Determine the [X, Y] coordinate at the center of the cell enclosing the given text.  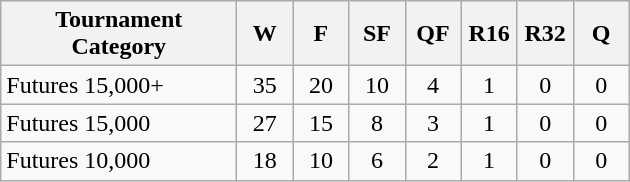
F [321, 34]
SF [377, 34]
18 [265, 161]
4 [433, 85]
27 [265, 123]
6 [377, 161]
Futures 15,000+ [119, 85]
Futures 15,000 [119, 123]
Futures 10,000 [119, 161]
3 [433, 123]
R32 [545, 34]
2 [433, 161]
8 [377, 123]
Tournament Category [119, 34]
R16 [489, 34]
Q [601, 34]
W [265, 34]
35 [265, 85]
20 [321, 85]
QF [433, 34]
15 [321, 123]
